Pinpoint the cell where the given text exists, returning its [X, Y] midpoint coordinate. 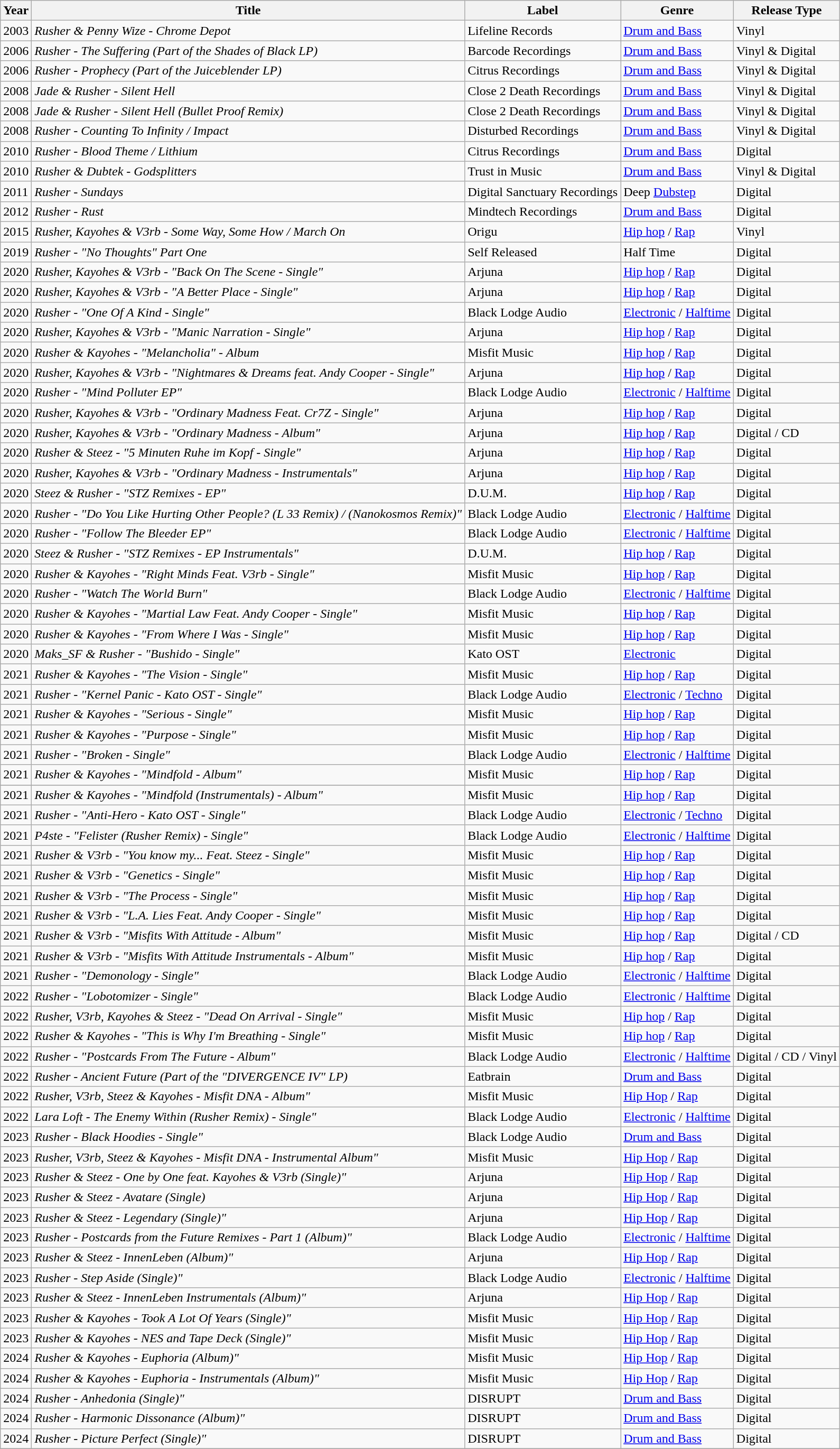
Rusher, Kayohes & V3rb - "Ordinary Madness - Album" [248, 433]
Rusher - "Do You Like Hurting Other People? (L 33 Remix) / (Nanokosmos Remix)" [248, 513]
Rusher - "Anti-Hero - Kato OST - Single" [248, 815]
Jade & Rusher - Silent Hell [248, 91]
Rusher & Kayohes - "Martial Law Feat. Andy Cooper - Single" [248, 614]
Rusher & Kayohes - "Mindfold (Instrumentals) - Album" [248, 795]
Rusher, Kayohes & V3rb - Some Way, Some How / March On [248, 231]
Deep Dubstep [677, 191]
Rusher & Steez - One by One feat. Kayohes & V3rb (Single)" [248, 1177]
2012 [16, 211]
Rusher, V3rb, Steez & Kayohes - Misfit DNA - Album" [248, 1097]
Rusher & Kayohes - Euphoria (Album)" [248, 1358]
Lifeline Records [543, 31]
2019 [16, 252]
Rusher, Kayohes & V3rb - "Nightmares & Dreams feat. Andy Cooper - Single" [248, 373]
Rusher & Kayohes - "Melancholia" - Album [248, 352]
Rusher - "Lobotomizer - Single" [248, 996]
2015 [16, 231]
Rusher - Black Hoodies - Single" [248, 1137]
Rusher - "Demonology - Single" [248, 976]
Half Time [677, 252]
Self Released [543, 252]
Digital / CD / Vinyl [786, 1056]
Trust in Music [543, 171]
Origu [543, 231]
Rusher - "Broken - Single" [248, 755]
Rusher & Steez - Avatare (Single) [248, 1197]
Rusher - Anhedonia (Single)" [248, 1398]
Rusher - "One Of A Kind - Single" [248, 312]
Rusher - "Watch The World Burn" [248, 594]
Rusher & Kayohes - "Right Minds Feat. V3rb - Single" [248, 573]
Rusher - "Kernel Panic - Kato OST - Single" [248, 694]
Rusher, V3rb, Steez & Kayohes - Misfit DNA - Instrumental Album" [248, 1157]
Jade & Rusher - Silent Hell (Bullet Proof Remix) [248, 111]
2011 [16, 191]
Rusher, Kayohes & V3rb - "Ordinary Madness Feat. Cr7Z - Single" [248, 413]
Rusher, Kayohes & V3rb - "Back On The Scene - Single" [248, 272]
P4ste - "Felister (Rusher Remix) - Single" [248, 835]
Rusher - Rust [248, 211]
Rusher, Kayohes & V3rb - "A Better Place - Single" [248, 292]
Rusher - "Follow The Bleeder EP" [248, 533]
Rusher - Picture Perfect (Single)" [248, 1438]
Title [248, 11]
Rusher & V3rb - "The Process - Single" [248, 896]
Rusher & Steez - Legendary (Single)" [248, 1217]
Rusher & Kayohes - "Mindfold - Album" [248, 775]
Rusher & V3rb - "Misfits With Attitude Instrumentals - Album" [248, 956]
Eatbrain [543, 1076]
Label [543, 11]
Steez & Rusher - "STZ Remixes - EP Instrumentals" [248, 553]
Rusher & Kayohes - "The Vision - Single" [248, 674]
Kato OST [543, 654]
Rusher & Kayohes - NES and Tape Deck (Single)" [248, 1338]
Rusher - Step Aside (Single)" [248, 1278]
Rusher & V3rb - "You know my... Feat. Steez - Single" [248, 855]
Rusher & Steez - InnenLeben (Album)" [248, 1258]
Genre [677, 11]
Electronic [677, 654]
Rusher & Steez - InnenLeben Instrumentals (Album)" [248, 1298]
Rusher - Prophecy (Part of the Juiceblender LP) [248, 71]
Rusher - Blood Theme / Lithium [248, 151]
Disturbed Recordings [543, 131]
Rusher & Kayohes - "Serious - Single" [248, 714]
Year [16, 11]
Digital Sanctuary Recordings [543, 191]
Rusher & V3rb - "Misfits With Attitude - Album" [248, 936]
Rusher & V3rb - "Genetics - Single" [248, 875]
Rusher & Kayohes - "This is Why I'm Breathing - Single" [248, 1036]
Rusher, Kayohes & V3rb - "Manic Narration - Single" [248, 332]
Lara Loft - The Enemy Within (Rusher Remix) - Single" [248, 1117]
Rusher & Kayohes - Took A Lot Of Years (Single)" [248, 1318]
Steez & Rusher - "STZ Remixes - EP" [248, 493]
Rusher & Kayohes - Euphoria - Instrumentals (Album)" [248, 1378]
Rusher - Sundays [248, 191]
Rusher - Ancient Future (Part of the "DIVERGENCE IV" LP) [248, 1076]
Mindtech Recordings [543, 211]
Rusher, Kayohes & V3rb - "Ordinary Madness - Instrumentals" [248, 473]
Rusher - Harmonic Dissonance (Album)" [248, 1418]
Barcode Recordings [543, 51]
Rusher - Postcards from the Future Remixes - Part 1 (Album)" [248, 1238]
Rusher & Dubtek - Godsplitters [248, 171]
Rusher & Penny Wize - Chrome Depot [248, 31]
Rusher - Counting To Infinity / Impact [248, 131]
Maks_SF & Rusher - "Bushido - Single" [248, 654]
Rusher & Kayohes - "From Where I Was - Single" [248, 634]
Release Type [786, 11]
2003 [16, 31]
Rusher - "Mind Polluter EP" [248, 393]
Rusher & Steez - "5 Minuten Ruhe im Kopf - Single" [248, 453]
Rusher - "No Thoughts" Part One [248, 252]
Rusher - The Suffering (Part of the Shades of Black LP) [248, 51]
Rusher, V3rb, Kayohes & Steez - "Dead On Arrival - Single" [248, 1016]
Rusher & V3rb - "L.A. Lies Feat. Andy Cooper - Single" [248, 916]
Rusher - "Postcards From The Future - Album" [248, 1056]
Rusher & Kayohes - "Purpose - Single" [248, 735]
